Return (x, y) of the center of cell containing provided text 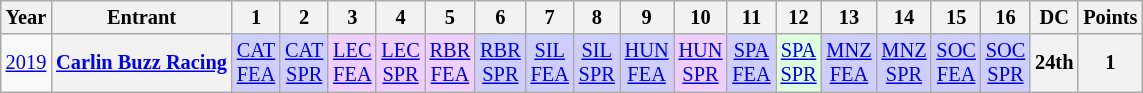
4 (400, 17)
Carlin Buzz Racing (142, 63)
2019 (26, 63)
LECFEA (352, 63)
LECSPR (400, 63)
24th (1054, 63)
RBRSPR (500, 63)
MNZSPR (904, 63)
Entrant (142, 17)
9 (647, 17)
HUNFEA (647, 63)
Year (26, 17)
SILFEA (550, 63)
7 (550, 17)
16 (1006, 17)
RBRFEA (450, 63)
13 (850, 17)
CATFEA (256, 63)
15 (956, 17)
12 (799, 17)
Points (1110, 17)
6 (500, 17)
SPASPR (799, 63)
SOCSPR (1006, 63)
11 (751, 17)
SILSPR (597, 63)
SPAFEA (751, 63)
3 (352, 17)
SOCFEA (956, 63)
10 (701, 17)
CATSPR (304, 63)
2 (304, 17)
DC (1054, 17)
5 (450, 17)
MNZFEA (850, 63)
HUNSPR (701, 63)
14 (904, 17)
8 (597, 17)
